Detect which cell encompasses the target text, then output its [X, Y] center coordinate. 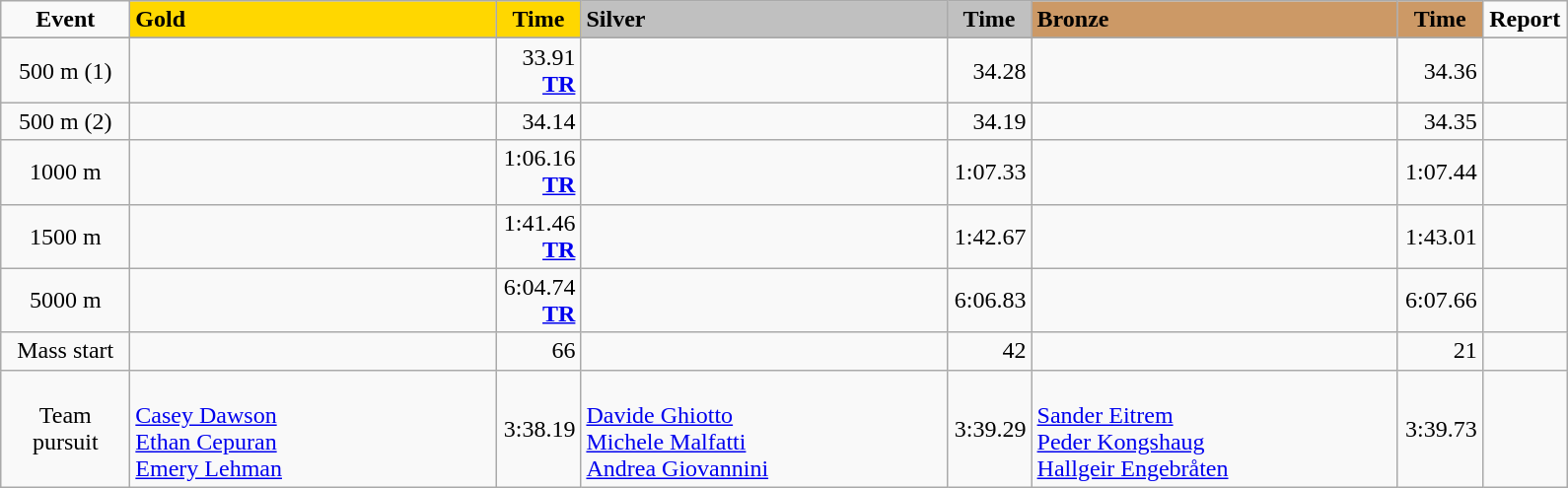
33.91TR [538, 71]
Mass start [65, 351]
Casey DawsonEthan CepuranEmery Lehman [314, 428]
1:42.67 [989, 237]
Report [1525, 20]
3:39.73 [1440, 428]
Bronze [1215, 20]
Event [65, 20]
66 [538, 351]
5000 m [65, 300]
1500 m [65, 237]
34.14 [538, 121]
34.19 [989, 121]
1:07.44 [1440, 172]
Gold [314, 20]
1:43.01 [1440, 237]
Davide GhiottoMichele MalfattiAndrea Giovannini [763, 428]
500 m (1) [65, 71]
1:41.46TR [538, 237]
1000 m [65, 172]
1:06.16TR [538, 172]
3:38.19 [538, 428]
42 [989, 351]
34.35 [1440, 121]
1:07.33 [989, 172]
6:06.83 [989, 300]
6:07.66 [1440, 300]
34.36 [1440, 71]
3:39.29 [989, 428]
6:04.74TR [538, 300]
500 m (2) [65, 121]
21 [1440, 351]
Sander EitremPeder KongshaugHallgeir Engebråten [1215, 428]
Silver [763, 20]
Team pursuit [65, 428]
34.28 [989, 71]
